Return the [x, y] coordinate for the center point of the cell that contains the specified text.  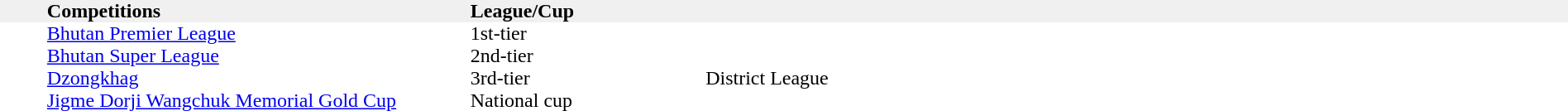
3rd-tier [588, 78]
League/Cup [588, 12]
Bhutan Super League [259, 56]
Competitions [259, 12]
2nd-tier [588, 56]
District League [1136, 78]
Dzongkhag [259, 78]
Bhutan Premier League [259, 33]
1st-tier [588, 33]
